Pinpoint the cell where the given text exists, returning its (x, y) midpoint coordinate. 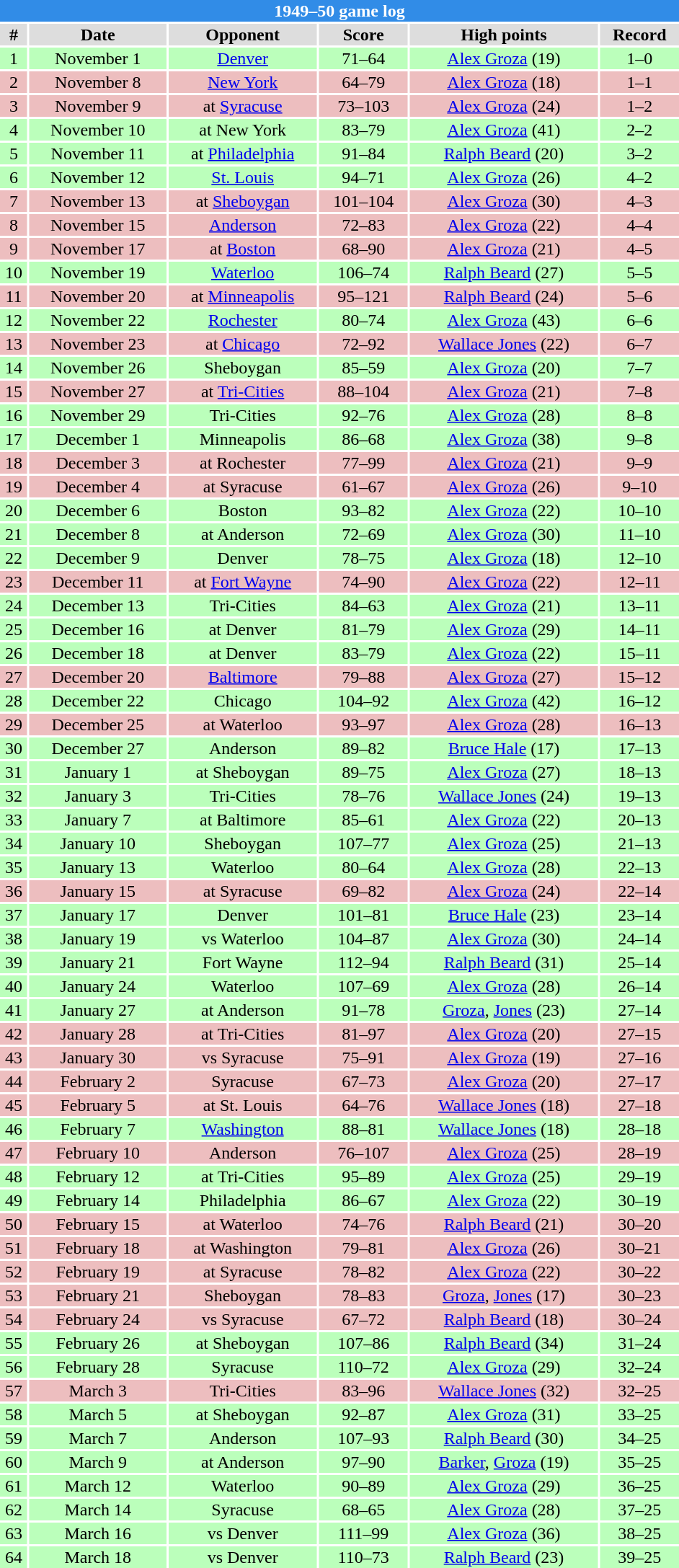
30–19 (639, 1200)
Wallace Jones (32) (505, 1391)
February 12 (98, 1177)
10–10 (639, 510)
4–4 (639, 225)
14–11 (639, 629)
Philadelphia (242, 1200)
89–75 (363, 772)
March 5 (98, 1414)
16–13 (639, 725)
93–97 (363, 725)
Ralph Beard (24) (505, 296)
107–77 (363, 843)
30 (14, 748)
14 (14, 368)
95–121 (363, 296)
26 (14, 653)
15–11 (639, 653)
December 22 (98, 701)
December 27 (98, 748)
10 (14, 273)
37 (14, 915)
31–24 (639, 1343)
11–10 (639, 534)
Rochester (242, 320)
Alex Groza (43) (505, 320)
80–74 (363, 320)
24 (14, 606)
Boston (242, 510)
1949–50 game log (339, 11)
December 3 (98, 463)
80–64 (363, 867)
32–25 (639, 1391)
November 13 (98, 201)
97–90 (363, 1462)
92–76 (363, 415)
November 17 (98, 249)
21–13 (639, 843)
February 28 (98, 1367)
31 (14, 772)
at Baltimore (242, 820)
33–25 (639, 1414)
68–65 (363, 1510)
6–7 (639, 344)
23–14 (639, 915)
79–88 (363, 677)
91–84 (363, 154)
December 6 (98, 510)
26–14 (639, 986)
93–82 (363, 510)
February 15 (98, 1224)
2–2 (639, 130)
36–25 (639, 1486)
27–16 (639, 1058)
9 (14, 249)
28 (14, 701)
February 7 (98, 1129)
Opponent (242, 35)
9–8 (639, 439)
27–14 (639, 1010)
12–11 (639, 582)
Ralph Beard (34) (505, 1343)
85–59 (363, 368)
47 (14, 1153)
86–68 (363, 439)
25–14 (639, 962)
7 (14, 201)
December 13 (98, 606)
6–6 (639, 320)
89–82 (363, 748)
110–73 (363, 1557)
78–76 (363, 796)
Ralph Beard (18) (505, 1319)
107–69 (363, 986)
December 18 (98, 653)
1–1 (639, 82)
72–69 (363, 534)
Ralph Beard (21) (505, 1224)
at Washington (242, 1248)
54 (14, 1319)
November 23 (98, 344)
December 4 (98, 487)
90–89 (363, 1486)
January 19 (98, 939)
January 13 (98, 867)
22 (14, 558)
39–25 (639, 1557)
1 (14, 58)
November 27 (98, 391)
4–2 (639, 177)
at Chicago (242, 344)
29–19 (639, 1177)
30–21 (639, 1248)
January 10 (98, 843)
61 (14, 1486)
22–13 (639, 867)
32 (14, 796)
76–107 (363, 1153)
February 5 (98, 1105)
January 28 (98, 1034)
9–10 (639, 487)
December 25 (98, 725)
4 (14, 130)
15 (14, 391)
48 (14, 1177)
44 (14, 1081)
November 9 (98, 106)
94–71 (363, 177)
January 1 (98, 772)
6 (14, 177)
30–20 (639, 1224)
29 (14, 725)
Ralph Beard (20) (505, 154)
73–103 (363, 106)
at St. Louis (242, 1105)
18 (14, 463)
at New York (242, 130)
November 26 (98, 368)
February 18 (98, 1248)
40 (14, 986)
Wallace Jones (24) (505, 796)
12 (14, 320)
64–79 (363, 82)
107–86 (363, 1343)
15–12 (639, 677)
43 (14, 1058)
January 27 (98, 1010)
February 14 (98, 1200)
112–94 (363, 962)
January 3 (98, 796)
84–63 (363, 606)
January 7 (98, 820)
November 19 (98, 273)
28–18 (639, 1129)
High points (505, 35)
vs Waterloo (242, 939)
December 16 (98, 629)
at Rochester (242, 463)
4–5 (639, 249)
March 14 (98, 1510)
Alex Groza (38) (505, 439)
19–13 (639, 796)
Alex Groza (36) (505, 1533)
February 2 (98, 1081)
New York (242, 82)
Groza, Jones (17) (505, 1295)
58 (14, 1414)
68–90 (363, 249)
111–99 (363, 1533)
60 (14, 1462)
57 (14, 1391)
at Boston (242, 249)
34 (14, 843)
107–93 (363, 1438)
36 (14, 891)
21 (14, 534)
3 (14, 106)
3–2 (639, 154)
95–89 (363, 1177)
Alex Groza (31) (505, 1414)
75–91 (363, 1058)
67–73 (363, 1081)
Minneapolis (242, 439)
78–75 (363, 558)
December 8 (98, 534)
38 (14, 939)
Baltimore (242, 677)
88–81 (363, 1129)
March 3 (98, 1391)
41 (14, 1010)
February 10 (98, 1153)
85–61 (363, 820)
4–3 (639, 201)
9–9 (639, 463)
27–15 (639, 1034)
February 21 (98, 1295)
59 (14, 1438)
Groza, Jones (23) (505, 1010)
37–25 (639, 1510)
March 12 (98, 1486)
St. Louis (242, 177)
November 22 (98, 320)
79–81 (363, 1248)
20 (14, 510)
January 15 (98, 891)
51 (14, 1248)
March 9 (98, 1462)
18–13 (639, 772)
72–92 (363, 344)
16 (14, 415)
Bruce Hale (23) (505, 915)
December 9 (98, 558)
5 (14, 154)
# (14, 35)
2 (14, 82)
56 (14, 1367)
December 11 (98, 582)
92–87 (363, 1414)
55 (14, 1343)
30–24 (639, 1319)
25 (14, 629)
Record (639, 35)
38–25 (639, 1533)
64–76 (363, 1105)
33 (14, 820)
104–92 (363, 701)
November 11 (98, 154)
27 (14, 677)
27–18 (639, 1105)
72–83 (363, 225)
17 (14, 439)
30–22 (639, 1272)
1–2 (639, 106)
19 (14, 487)
71–64 (363, 58)
67–72 (363, 1319)
8–8 (639, 415)
13 (14, 344)
63 (14, 1533)
27–17 (639, 1081)
64 (14, 1557)
62 (14, 1510)
at Minneapolis (242, 296)
46 (14, 1129)
34–25 (639, 1438)
March 18 (98, 1557)
Ralph Beard (27) (505, 273)
Ralph Beard (30) (505, 1438)
104–87 (363, 939)
24–14 (639, 939)
101–104 (363, 201)
February 24 (98, 1319)
November 12 (98, 177)
November 10 (98, 130)
16–12 (639, 701)
35–25 (639, 1462)
Alex Groza (42) (505, 701)
74–90 (363, 582)
Ralph Beard (23) (505, 1557)
45 (14, 1105)
7–7 (639, 368)
November 15 (98, 225)
78–82 (363, 1272)
32–24 (639, 1367)
at Fort Wayne (242, 582)
November 20 (98, 296)
91–78 (363, 1010)
5–5 (639, 273)
35 (14, 867)
December 1 (98, 439)
86–67 (363, 1200)
Score (363, 35)
1–0 (639, 58)
52 (14, 1272)
February 26 (98, 1343)
Wallace Jones (22) (505, 344)
13–11 (639, 606)
Alex Groza (41) (505, 130)
Chicago (242, 701)
November 1 (98, 58)
69–82 (363, 891)
Ralph Beard (31) (505, 962)
49 (14, 1200)
28–19 (639, 1153)
Barker, Groza (19) (505, 1462)
Fort Wayne (242, 962)
22–14 (639, 891)
5–6 (639, 296)
50 (14, 1224)
88–104 (363, 391)
106–74 (363, 273)
January 21 (98, 962)
101–81 (363, 915)
11 (14, 296)
39 (14, 962)
83–96 (363, 1391)
March 7 (98, 1438)
March 16 (98, 1533)
12–10 (639, 558)
January 17 (98, 915)
January 24 (98, 986)
110–72 (363, 1367)
78–83 (363, 1295)
7–8 (639, 391)
30–23 (639, 1295)
20–13 (639, 820)
November 29 (98, 415)
at Philadelphia (242, 154)
23 (14, 582)
December 20 (98, 677)
81–97 (363, 1034)
February 19 (98, 1272)
Date (98, 35)
8 (14, 225)
January 30 (98, 1058)
17–13 (639, 748)
61–67 (363, 487)
53 (14, 1295)
Washington (242, 1129)
77–99 (363, 463)
81–79 (363, 629)
74–76 (363, 1224)
42 (14, 1034)
Bruce Hale (17) (505, 748)
November 8 (98, 82)
